Determine the (X, Y) coordinate at the center of the cell enclosing the given text.  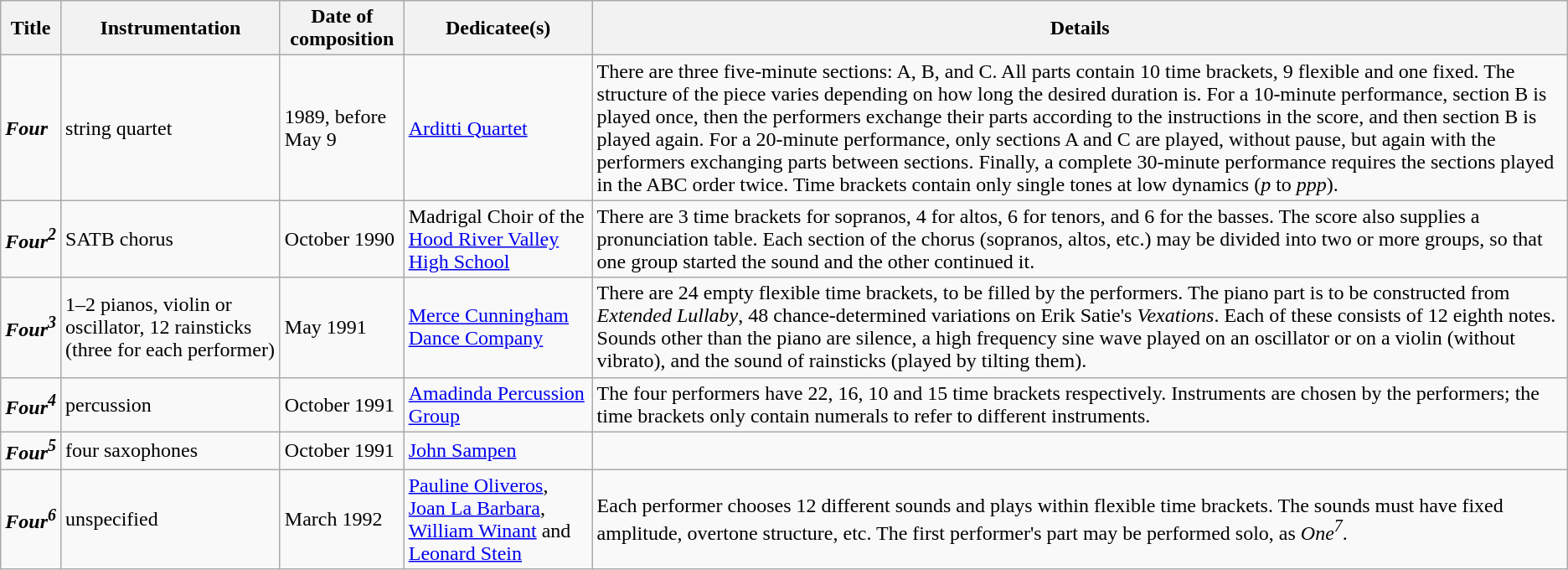
four saxophones (171, 451)
Arditti Quartet (498, 127)
Four4 (31, 404)
1–2 pianos, violin or oscillator, 12 rainsticks (three for each performer) (171, 327)
Four5 (31, 451)
Date of composition (342, 28)
Amadinda Percussion Group (498, 404)
unspecified (171, 520)
John Sampen (498, 451)
SATB chorus (171, 239)
March 1992 (342, 520)
Four2 (31, 239)
Four6 (31, 520)
Instrumentation (171, 28)
Pauline Oliveros, Joan La Barbara, William Winant and Leonard Stein (498, 520)
Dedicatee(s) (498, 28)
Details (1080, 28)
Merce Cunningham Dance Company (498, 327)
percussion (171, 404)
1989, before May 9 (342, 127)
October 1990 (342, 239)
Madrigal Choir of the Hood River Valley High School (498, 239)
Four (31, 127)
Four3 (31, 327)
May 1991 (342, 327)
string quartet (171, 127)
Title (31, 28)
